Determine the (X, Y) coordinate at the center of the cell enclosing the given text.  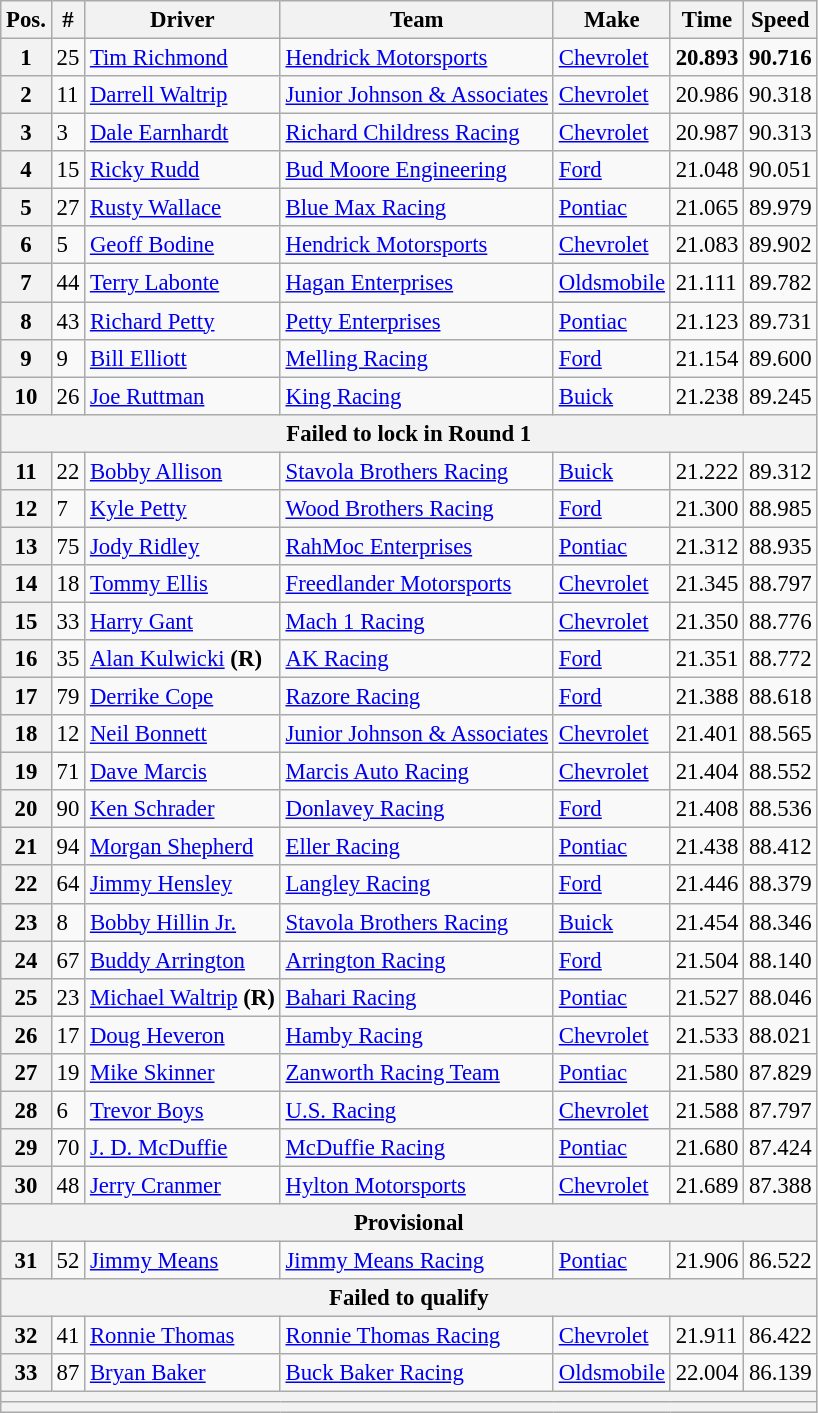
21.911 (706, 1336)
Geoff Bodine (183, 245)
64 (68, 885)
Trevor Boys (183, 1110)
4 (26, 170)
87.388 (780, 1185)
21.083 (706, 245)
21.438 (706, 847)
1 (26, 58)
88.797 (780, 584)
29 (26, 1148)
48 (68, 1185)
88.552 (780, 772)
Ronnie Thomas (183, 1336)
89.782 (780, 283)
21.454 (706, 922)
88.772 (780, 659)
21.111 (706, 283)
28 (26, 1110)
RahMoc Enterprises (416, 546)
88.935 (780, 546)
90.318 (780, 95)
86.139 (780, 1373)
21.504 (706, 960)
52 (68, 1261)
Make (612, 20)
87.829 (780, 1073)
Neil Bonnett (183, 734)
Morgan Shepherd (183, 847)
Blue Max Racing (416, 208)
Ricky Rudd (183, 170)
Tommy Ellis (183, 584)
Mach 1 Racing (416, 621)
Time (706, 20)
King Racing (416, 396)
88.985 (780, 509)
Bobby Allison (183, 471)
Jimmy Means (183, 1261)
Jimmy Means Racing (416, 1261)
67 (68, 960)
Hylton Motorsports (416, 1185)
Derrike Cope (183, 697)
Jody Ridley (183, 546)
21.527 (706, 997)
Marcis Auto Racing (416, 772)
2 (26, 95)
Richard Petty (183, 321)
20.986 (706, 95)
Petty Enterprises (416, 321)
75 (68, 546)
Tim Richmond (183, 58)
86.522 (780, 1261)
Failed to qualify (409, 1298)
Jimmy Hensley (183, 885)
21.408 (706, 809)
Michael Waltrip (R) (183, 997)
21.588 (706, 1110)
Terry Labonte (183, 283)
AK Racing (416, 659)
86.422 (780, 1336)
Dave Marcis (183, 772)
21.222 (706, 471)
41 (68, 1336)
88.565 (780, 734)
89.245 (780, 396)
21.154 (706, 358)
Alan Kulwicki (R) (183, 659)
20.893 (706, 58)
88.776 (780, 621)
21 (26, 847)
88.346 (780, 922)
Dale Earnhardt (183, 133)
70 (68, 1148)
Kyle Petty (183, 509)
21.300 (706, 509)
Harry Gant (183, 621)
Pos. (26, 20)
Richard Childress Racing (416, 133)
U.S. Racing (416, 1110)
21.533 (706, 1035)
Donlavey Racing (416, 809)
43 (68, 321)
Langley Racing (416, 885)
35 (68, 659)
88.021 (780, 1035)
Zanworth Racing Team (416, 1073)
89.312 (780, 471)
Hagan Enterprises (416, 283)
21.580 (706, 1073)
90 (68, 809)
Doug Heveron (183, 1035)
20.987 (706, 133)
21.906 (706, 1261)
Buck Baker Racing (416, 1373)
21.446 (706, 885)
88.379 (780, 885)
21.048 (706, 170)
21.123 (706, 321)
Arrington Racing (416, 960)
88.536 (780, 809)
20 (26, 809)
McDuffie Racing (416, 1148)
21.312 (706, 546)
87 (68, 1373)
14 (26, 584)
89.979 (780, 208)
13 (26, 546)
88.412 (780, 847)
Ken Schrader (183, 809)
71 (68, 772)
Eller Racing (416, 847)
89.600 (780, 358)
88.046 (780, 997)
90.716 (780, 58)
Driver (183, 20)
21.401 (706, 734)
32 (26, 1336)
Buddy Arrington (183, 960)
Wood Brothers Racing (416, 509)
21.404 (706, 772)
88.618 (780, 697)
Melling Racing (416, 358)
21.350 (706, 621)
Hamby Racing (416, 1035)
21.065 (706, 208)
21.680 (706, 1148)
89.902 (780, 245)
79 (68, 697)
Failed to lock in Round 1 (409, 433)
10 (26, 396)
Rusty Wallace (183, 208)
24 (26, 960)
30 (26, 1185)
Team (416, 20)
Bahari Racing (416, 997)
Mike Skinner (183, 1073)
22.004 (706, 1373)
90.051 (780, 170)
Ronnie Thomas Racing (416, 1336)
Razore Racing (416, 697)
J. D. McDuffie (183, 1148)
87.797 (780, 1110)
Jerry Cranmer (183, 1185)
88.140 (780, 960)
89.731 (780, 321)
90.313 (780, 133)
44 (68, 283)
Bill Elliott (183, 358)
94 (68, 847)
31 (26, 1261)
21.345 (706, 584)
Speed (780, 20)
Provisional (409, 1223)
Bobby Hillin Jr. (183, 922)
21.689 (706, 1185)
21.238 (706, 396)
Bud Moore Engineering (416, 170)
21.388 (706, 697)
Joe Ruttman (183, 396)
Freedlander Motorsports (416, 584)
16 (26, 659)
87.424 (780, 1148)
Bryan Baker (183, 1373)
21.351 (706, 659)
# (68, 20)
Darrell Waltrip (183, 95)
